Return the [x, y] coordinate for the center point of the cell that contains the specified text.  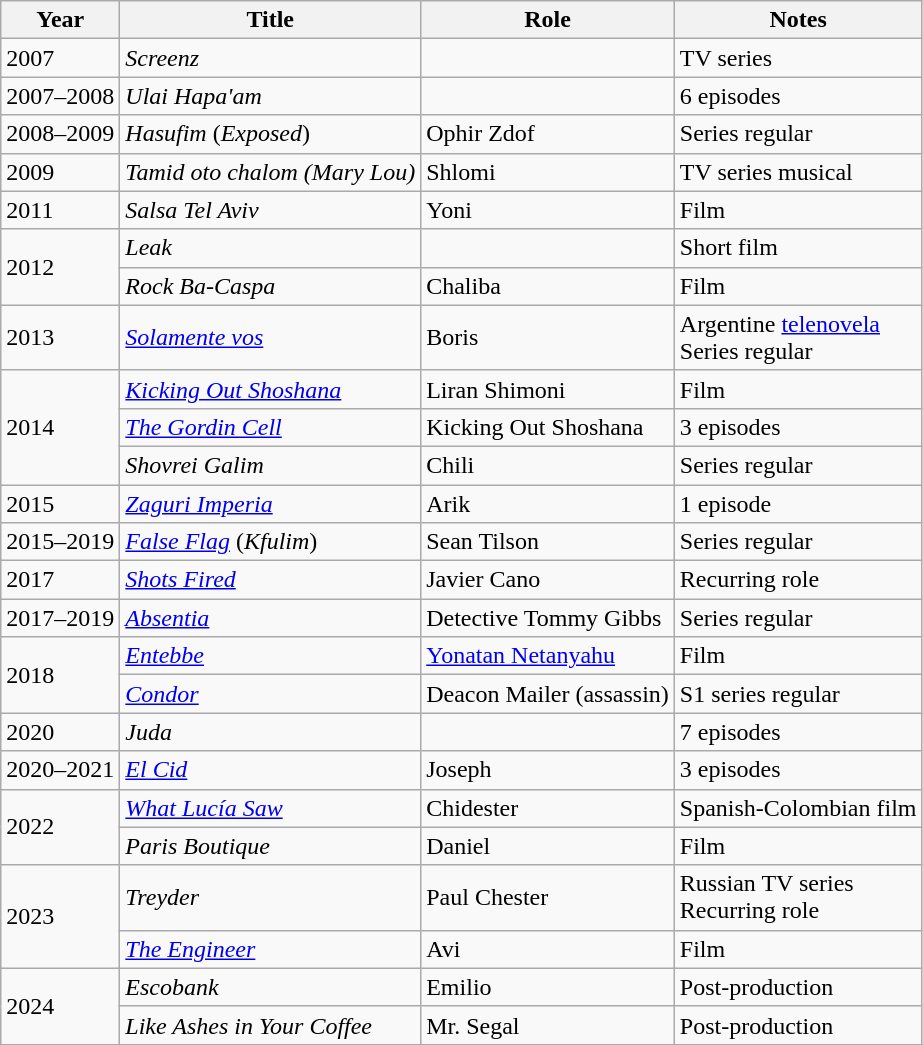
Condor [270, 694]
2020–2021 [60, 770]
Chidester [548, 808]
Emilio [548, 987]
Entebbe [270, 656]
2007–2008 [60, 96]
Paul Chester [548, 898]
Notes [798, 20]
Boris [548, 338]
Argentine telenovelaSeries regular [798, 338]
Russian TV seriesRecurring role [798, 898]
2023 [60, 916]
Liran Shimoni [548, 389]
Rock Ba-Caspa [270, 286]
TV series [798, 58]
Ophir Zdof [548, 134]
2008–2009 [60, 134]
Sean Tilson [548, 542]
Chili [548, 465]
Shovrei Galim [270, 465]
2009 [60, 172]
2020 [60, 732]
Recurring role [798, 580]
2011 [60, 210]
Joseph [548, 770]
Year [60, 20]
What Lucía Saw [270, 808]
2015–2019 [60, 542]
Zaguri Imperia [270, 503]
The Engineer [270, 949]
Avi [548, 949]
Mr. Segal [548, 1025]
Screenz [270, 58]
Daniel [548, 846]
Treyder [270, 898]
Yoni [548, 210]
2013 [60, 338]
6 episodes [798, 96]
Title [270, 20]
2024 [60, 1006]
2014 [60, 427]
2007 [60, 58]
Javier Cano [548, 580]
2017–2019 [60, 618]
Leak [270, 248]
Juda [270, 732]
TV series musical [798, 172]
Shots Fired [270, 580]
2012 [60, 267]
Yonatan Netanyahu [548, 656]
El Cid [270, 770]
Arik [548, 503]
Hasufim (Exposed) [270, 134]
S1 series regular [798, 694]
Tamid oto chalom (Mary Lou) [270, 172]
Short film [798, 248]
Escobank [270, 987]
False Flag (Kfulim) [270, 542]
Ulai Hapa'am [270, 96]
2018 [60, 675]
Absentia [270, 618]
Like Ashes in Your Coffee [270, 1025]
Chaliba [548, 286]
7 episodes [798, 732]
1 episode [798, 503]
Spanish-Colombian film [798, 808]
Detective Tommy Gibbs [548, 618]
Shlomi [548, 172]
Salsa Tel Aviv [270, 210]
Paris Boutique [270, 846]
2015 [60, 503]
2017 [60, 580]
The Gordin Cell [270, 427]
2022 [60, 827]
Solamente vos [270, 338]
Deacon Mailer (assassin) [548, 694]
Role [548, 20]
